Return [X, Y] of the center of cell containing provided text 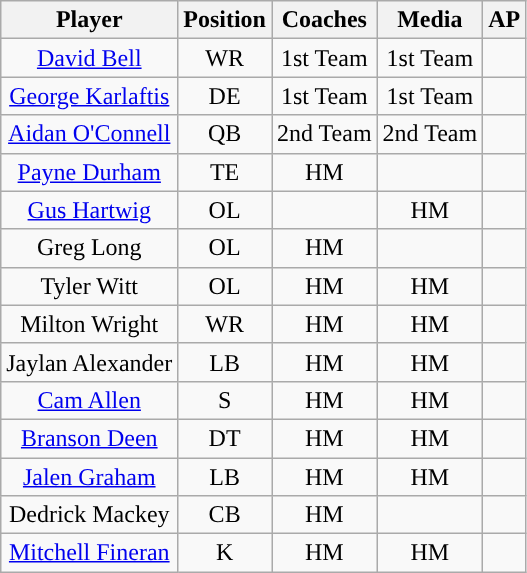
Gus Hartwig [90, 210]
Player [90, 20]
K [225, 553]
Coaches [325, 20]
TE [225, 172]
George Karlaftis [90, 96]
Aidan O'Connell [90, 134]
Dedrick Mackey [90, 515]
Payne Durham [90, 172]
Tyler Witt [90, 286]
CB [225, 515]
Mitchell Fineran [90, 553]
Jalen Graham [90, 477]
Cam Allen [90, 400]
David Bell [90, 58]
Branson Deen [90, 438]
Greg Long [90, 248]
DT [225, 438]
Jaylan Alexander [90, 362]
S [225, 400]
DE [225, 96]
Position [225, 20]
QB [225, 134]
Milton Wright [90, 324]
Media [430, 20]
AP [504, 20]
